Scan for the cell matching the given text and deliver its [X, Y] coordinate at center. 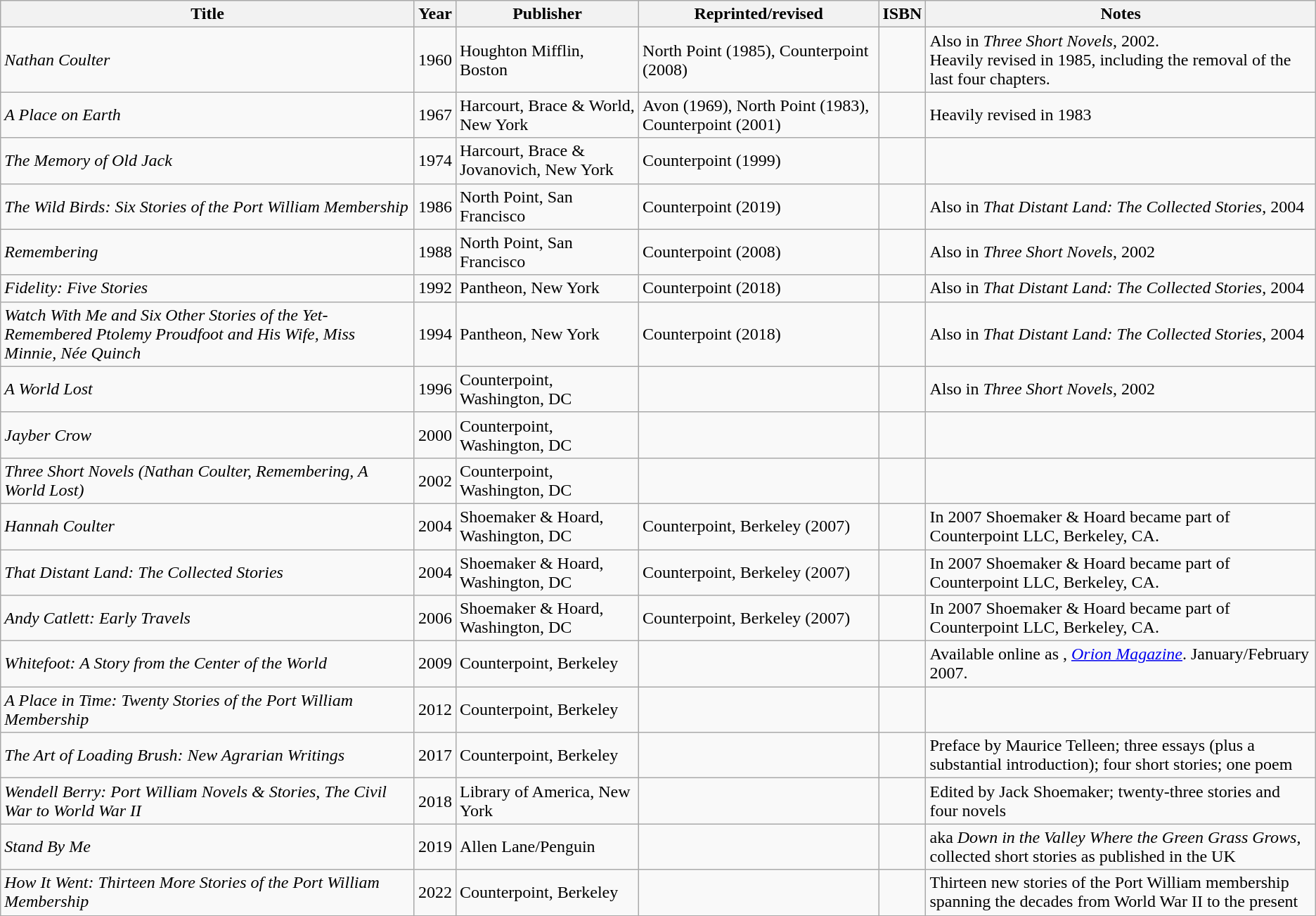
1994 [434, 334]
Title [208, 14]
Also in Three Short Novels, 2002.Heavily revised in 1985, including the removal of the last four chapters. [1121, 60]
2009 [434, 664]
Publisher [547, 14]
A World Lost [208, 389]
Stand By Me [208, 846]
aka Down in the Valley Where the Green Grass Grows, collected short stories as published in the UK [1121, 846]
Year [434, 14]
Available online as , Orion Magazine. January/February 2007. [1121, 664]
2006 [434, 619]
Wendell Berry: Port William Novels & Stories, The Civil War to World War II [208, 801]
Library of America, New York [547, 801]
Jayber Crow [208, 434]
1974 [434, 160]
2000 [434, 434]
2012 [434, 710]
Allen Lane/Penguin [547, 846]
2022 [434, 893]
Harcourt, Brace & World, New York [547, 115]
Houghton Mifflin, Boston [547, 60]
ISBN [903, 14]
Avon (1969), North Point (1983), Counterpoint (2001) [759, 115]
The Art of Loading Brush: New Agrarian Writings [208, 755]
1960 [434, 60]
Counterpoint (1999) [759, 160]
2018 [434, 801]
Edited by Jack Shoemaker; twenty-three stories and four novels [1121, 801]
The Memory of Old Jack [208, 160]
1996 [434, 389]
1986 [434, 207]
Harcourt, Brace & Jovanovich, New York [547, 160]
North Point (1985), Counterpoint (2008) [759, 60]
Hannah Coulter [208, 526]
1967 [434, 115]
Preface by Maurice Telleen; three essays (plus a substantial introduction); four short stories; one poem [1121, 755]
A Place on Earth [208, 115]
2017 [434, 755]
Reprinted/revised [759, 14]
Heavily revised in 1983 [1121, 115]
1992 [434, 288]
Counterpoint (2008) [759, 252]
2019 [434, 846]
Thirteen new stories of the Port William membership spanning the decades from World War II to the present [1121, 893]
That Distant Land: The Collected Stories [208, 572]
Whitefoot: A Story from the Center of the World [208, 664]
How It Went: Thirteen More Stories of the Port William Membership [208, 893]
The Wild Birds: Six Stories of the Port William Membership [208, 207]
Three Short Novels (Nathan Coulter, Remembering, A World Lost) [208, 481]
Remembering [208, 252]
Andy Catlett: Early Travels [208, 619]
Watch With Me and Six Other Stories of the Yet-Remembered Ptolemy Proudfoot and His Wife, Miss Minnie, Née Quinch [208, 334]
A Place in Time: Twenty Stories of the Port William Membership [208, 710]
Nathan Coulter [208, 60]
Fidelity: Five Stories [208, 288]
1988 [434, 252]
Counterpoint (2019) [759, 207]
Notes [1121, 14]
2002 [434, 481]
